Capture the cell that displays the provided text and extract its [X, Y] central coordinate. 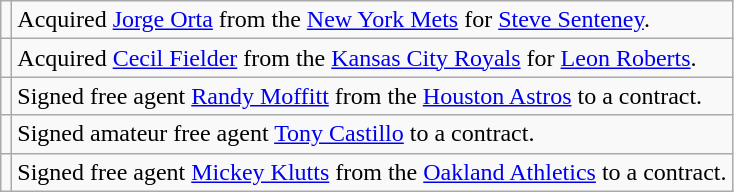
Acquired Cecil Fielder from the Kansas City Royals for Leon Roberts. [372, 58]
Signed amateur free agent Tony Castillo to a contract. [372, 134]
Signed free agent Mickey Klutts from the Oakland Athletics to a contract. [372, 172]
Acquired Jorge Orta from the New York Mets for Steve Senteney. [372, 20]
Signed free agent Randy Moffitt from the Houston Astros to a contract. [372, 96]
